Locate the cell with the specified text and output its [x, y] center coordinate. 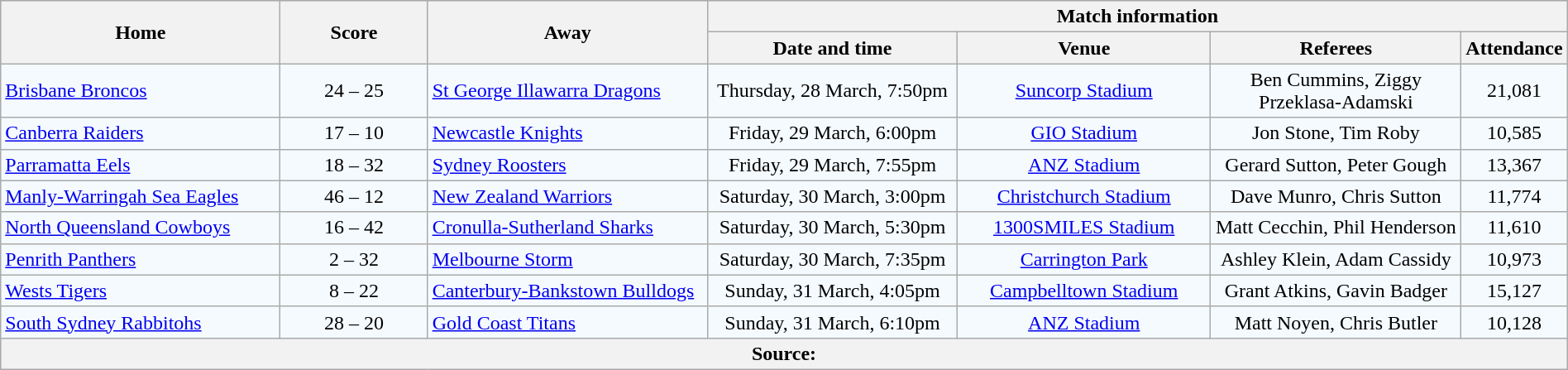
Saturday, 30 March, 3:00pm [832, 196]
Parramatta Eels [141, 165]
Referees [1336, 48]
GIO Stadium [1084, 133]
Home [141, 32]
13,367 [1514, 165]
North Queensland Cowboys [141, 228]
11,610 [1514, 228]
Manly-Warringah Sea Eagles [141, 196]
Saturday, 30 March, 7:35pm [832, 259]
Date and time [832, 48]
Source: [784, 353]
Suncorp Stadium [1084, 91]
2 – 32 [354, 259]
10,128 [1514, 322]
10,585 [1514, 133]
Sunday, 31 March, 6:10pm [832, 322]
Dave Munro, Chris Sutton [1336, 196]
St George Illawarra Dragons [567, 91]
11,774 [1514, 196]
Away [567, 32]
South Sydney Rabbitohs [141, 322]
Match information [1137, 17]
46 – 12 [354, 196]
Carrington Park [1084, 259]
Grant Atkins, Gavin Badger [1336, 291]
1300SMILES Stadium [1084, 228]
17 – 10 [354, 133]
Saturday, 30 March, 5:30pm [832, 228]
Melbourne Storm [567, 259]
Gold Coast Titans [567, 322]
24 – 25 [354, 91]
Jon Stone, Tim Roby [1336, 133]
Wests Tigers [141, 291]
16 – 42 [354, 228]
Christchurch Stadium [1084, 196]
Friday, 29 March, 7:55pm [832, 165]
15,127 [1514, 291]
Ben Cummins, Ziggy Przeklasa-Adamski [1336, 91]
New Zealand Warriors [567, 196]
Matt Noyen, Chris Butler [1336, 322]
Canberra Raiders [141, 133]
Score [354, 32]
28 – 20 [354, 322]
Venue [1084, 48]
8 – 22 [354, 291]
Canterbury-Bankstown Bulldogs [567, 291]
Thursday, 28 March, 7:50pm [832, 91]
Sydney Roosters [567, 165]
Friday, 29 March, 6:00pm [832, 133]
Cronulla-Sutherland Sharks [567, 228]
Campbelltown Stadium [1084, 291]
Newcastle Knights [567, 133]
Brisbane Broncos [141, 91]
Penrith Panthers [141, 259]
Sunday, 31 March, 4:05pm [832, 291]
Ashley Klein, Adam Cassidy [1336, 259]
Matt Cecchin, Phil Henderson [1336, 228]
Attendance [1514, 48]
10,973 [1514, 259]
21,081 [1514, 91]
Gerard Sutton, Peter Gough [1336, 165]
18 – 32 [354, 165]
